Provide the [X, Y] coordinate of the cell's center where the given text is located.  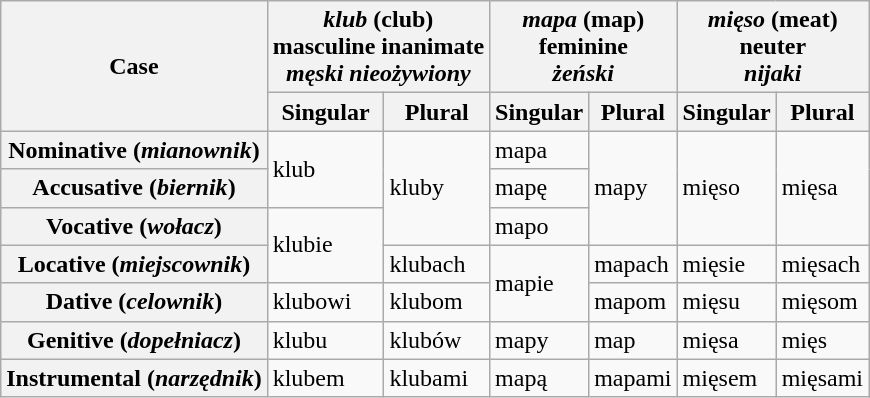
Nominative (mianownik) [134, 150]
klubami [437, 378]
klubach [437, 264]
mięso (meat)neuternijaki [772, 47]
mapą [540, 378]
mapami [633, 378]
mięsie [726, 264]
Case [134, 66]
map [633, 340]
klubów [437, 340]
mięsami [822, 378]
mapa (map)feminineżeński [584, 47]
mięsem [726, 378]
klubowi [326, 302]
mapę [540, 188]
mapach [633, 264]
mięsach [822, 264]
mapie [540, 283]
klubem [326, 378]
klubom [437, 302]
mapa [540, 150]
klub (club)masculine inanimatemęski nieożywiony [378, 47]
klubu [326, 340]
klub [326, 169]
mięs [822, 340]
Dative (celownik) [134, 302]
Locative (miejscownik) [134, 264]
klubie [326, 245]
Accusative (biernik) [134, 188]
Instrumental (narzędnik) [134, 378]
Vocative (wołacz) [134, 226]
mapo [540, 226]
mięsu [726, 302]
mapom [633, 302]
mięso [726, 188]
kluby [437, 188]
mięsom [822, 302]
Genitive (dopełniacz) [134, 340]
